For the text-containing cell, return its midpoint in (x, y) coordinate format. 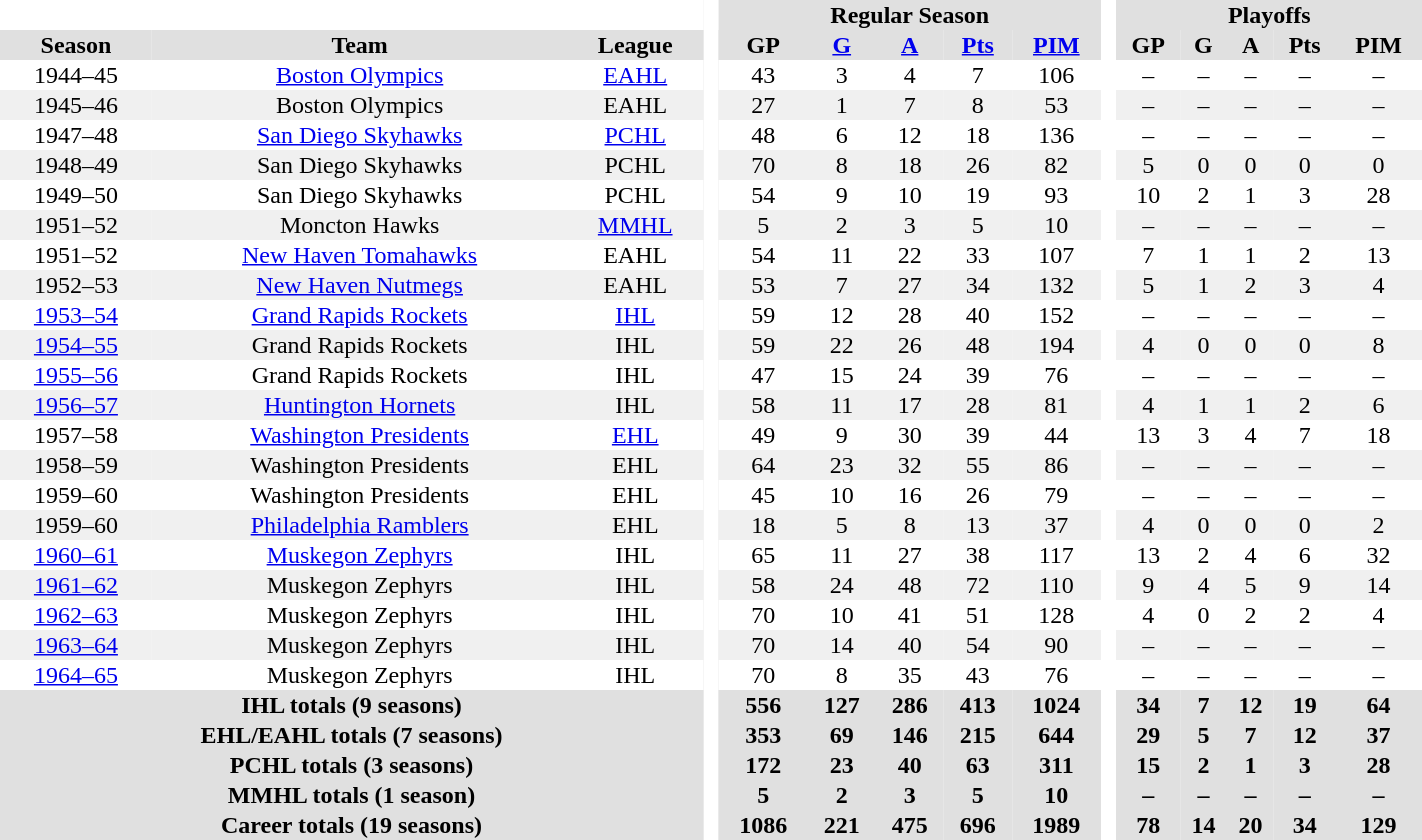
Huntington Hornets (360, 405)
81 (1056, 405)
Season (76, 45)
MMHL (635, 225)
1955–56 (76, 375)
172 (764, 765)
78 (1148, 825)
136 (1056, 135)
Philadelphia Ramblers (360, 525)
286 (910, 705)
1953–54 (76, 315)
New Haven Nutmegs (360, 285)
117 (1056, 555)
33 (978, 255)
IHL totals (9 seasons) (352, 705)
New Haven Tomahawks (360, 255)
41 (910, 615)
44 (1056, 435)
1964–65 (76, 675)
69 (842, 735)
86 (1056, 465)
152 (1056, 315)
475 (910, 825)
EHL/EAHL totals (7 seasons) (352, 735)
1989 (1056, 825)
413 (978, 705)
1956–57 (76, 405)
194 (1056, 345)
51 (978, 615)
16 (910, 495)
132 (1056, 285)
Regular Season (910, 15)
644 (1056, 735)
1949–50 (76, 195)
1024 (1056, 705)
45 (764, 495)
221 (842, 825)
1948–49 (76, 165)
1962–63 (76, 615)
1944–45 (76, 75)
17 (910, 405)
Playoffs (1270, 15)
93 (1056, 195)
Career totals (19 seasons) (352, 825)
PCHL totals (3 seasons) (352, 765)
55 (978, 465)
63 (978, 765)
MMHL totals (1 season) (352, 795)
30 (910, 435)
1952–53 (76, 285)
Moncton Hawks (360, 225)
1960–61 (76, 555)
47 (764, 375)
106 (1056, 75)
311 (1056, 765)
127 (842, 705)
146 (910, 735)
35 (910, 675)
65 (764, 555)
82 (1056, 165)
38 (978, 555)
556 (764, 705)
128 (1056, 615)
1963–64 (76, 645)
1961–62 (76, 585)
49 (764, 435)
110 (1056, 585)
Team (360, 45)
107 (1056, 255)
1958–59 (76, 465)
72 (978, 585)
1086 (764, 825)
League (635, 45)
129 (1378, 825)
353 (764, 735)
1947–48 (76, 135)
90 (1056, 645)
1957–58 (76, 435)
79 (1056, 495)
215 (978, 735)
696 (978, 825)
1945–46 (76, 105)
1954–55 (76, 345)
20 (1250, 825)
29 (1148, 735)
